Provide the [X, Y] coordinate of the cell's center where the given text is located.  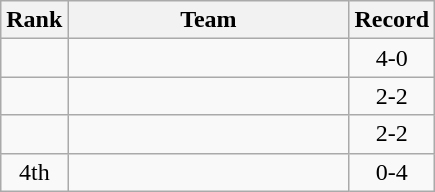
Rank [34, 20]
Team [208, 20]
Record [392, 20]
0-4 [392, 172]
4-0 [392, 58]
4th [34, 172]
